Detect which cell encompasses the target text, then output its [X, Y] center coordinate. 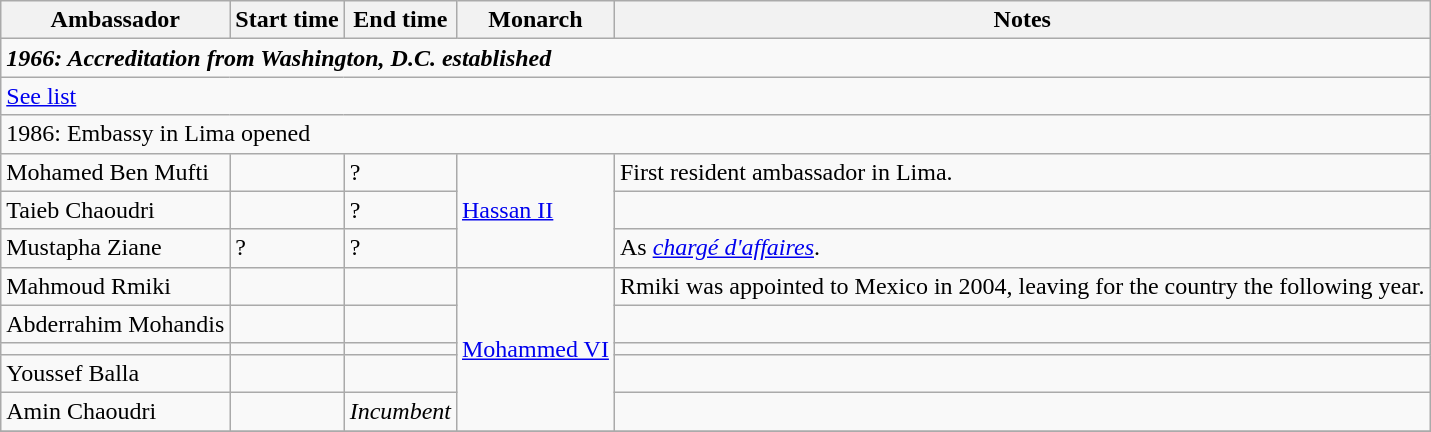
Mahmoud Rmiki [116, 286]
Start time [287, 20]
Taieb Chaoudri [116, 210]
End time [400, 20]
First resident ambassador in Lima. [1022, 172]
Amin Chaoudri [116, 411]
As chargé d'affaires. [1022, 248]
Mohammed VI [535, 348]
Rmiki was appointed to Mexico in 2004, leaving for the country the following year. [1022, 286]
Hassan II [535, 210]
Incumbent [400, 411]
Mohamed Ben Mufti [116, 172]
Ambassador [116, 20]
Abderrahim Mohandis [116, 324]
1986: Embassy in Lima opened [716, 134]
Monarch [535, 20]
Notes [1022, 20]
1966: Accreditation from Washington, D.C. established [716, 58]
See list [716, 96]
Youssef Balla [116, 373]
Mustapha Ziane [116, 248]
